Identify which cell holds the provided text, then report its (x, y) central coordinate. 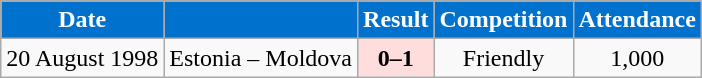
0–1 (396, 58)
1,000 (637, 58)
Result (396, 20)
Competition (504, 20)
Estonia – Moldova (261, 58)
Date (82, 20)
20 August 1998 (82, 58)
Friendly (504, 58)
Attendance (637, 20)
